Locate the cell with the specified text and output its (X, Y) center coordinate. 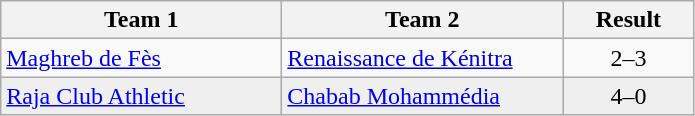
4–0 (628, 96)
Raja Club Athletic (142, 96)
Renaissance de Kénitra (422, 58)
2–3 (628, 58)
Team 1 (142, 20)
Chabab Mohammédia (422, 96)
Team 2 (422, 20)
Maghreb de Fès (142, 58)
Result (628, 20)
